Output the (X, Y) coordinate of the center of the cell containing the given text.  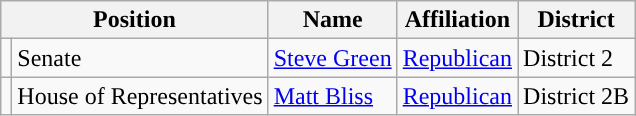
Affiliation (457, 20)
District 2B (576, 96)
District 2 (576, 58)
Senate (140, 58)
Matt Bliss (332, 96)
Name (332, 20)
District (576, 20)
Steve Green (332, 58)
House of Representatives (140, 96)
Position (134, 20)
